Scan for the cell matching the given text and deliver its [X, Y] coordinate at center. 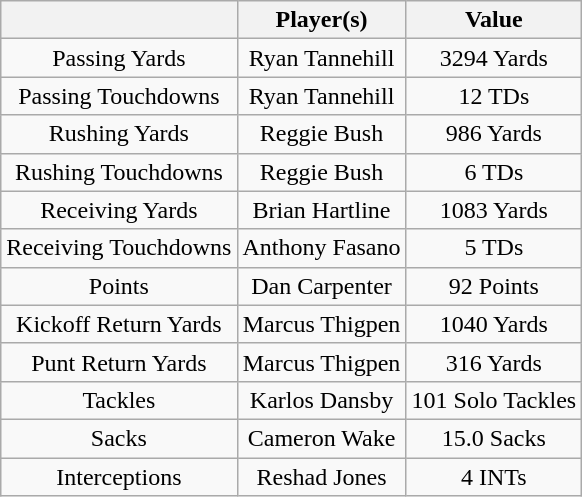
Passing Touchdowns [119, 96]
Kickoff Return Yards [119, 324]
15.0 Sacks [494, 438]
Receiving Yards [119, 210]
Receiving Touchdowns [119, 248]
Brian Hartline [322, 210]
3294 Yards [494, 58]
316 Yards [494, 362]
4 INTs [494, 477]
92 Points [494, 286]
Tackles [119, 400]
Value [494, 20]
5 TDs [494, 248]
Dan Carpenter [322, 286]
12 TDs [494, 96]
Rushing Yards [119, 134]
Points [119, 286]
Interceptions [119, 477]
Player(s) [322, 20]
Punt Return Yards [119, 362]
Reshad Jones [322, 477]
Passing Yards [119, 58]
Karlos Dansby [322, 400]
1040 Yards [494, 324]
Sacks [119, 438]
1083 Yards [494, 210]
986 Yards [494, 134]
Rushing Touchdowns [119, 172]
6 TDs [494, 172]
Anthony Fasano [322, 248]
101 Solo Tackles [494, 400]
Cameron Wake [322, 438]
